Output the (X, Y) coordinate of the center of the cell containing the given text.  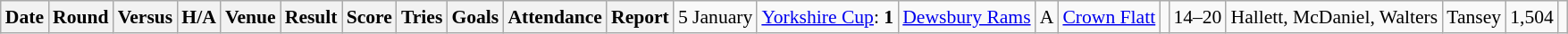
1,504 (1531, 17)
Tansey (1474, 17)
Dewsbury Rams (967, 17)
H/A (198, 17)
Report (640, 17)
Goals (475, 17)
Yorkshire Cup: 1 (827, 17)
Score (370, 17)
Versus (146, 17)
Result (311, 17)
Round (80, 17)
Attendance (555, 17)
Date (25, 17)
14–20 (1197, 17)
Crown Flatt (1109, 17)
Tries (422, 17)
5 January (715, 17)
A (1047, 17)
Hallett, McDaniel, Walters (1334, 17)
Venue (250, 17)
